Scan for the cell matching the given text and deliver its (X, Y) coordinate at center. 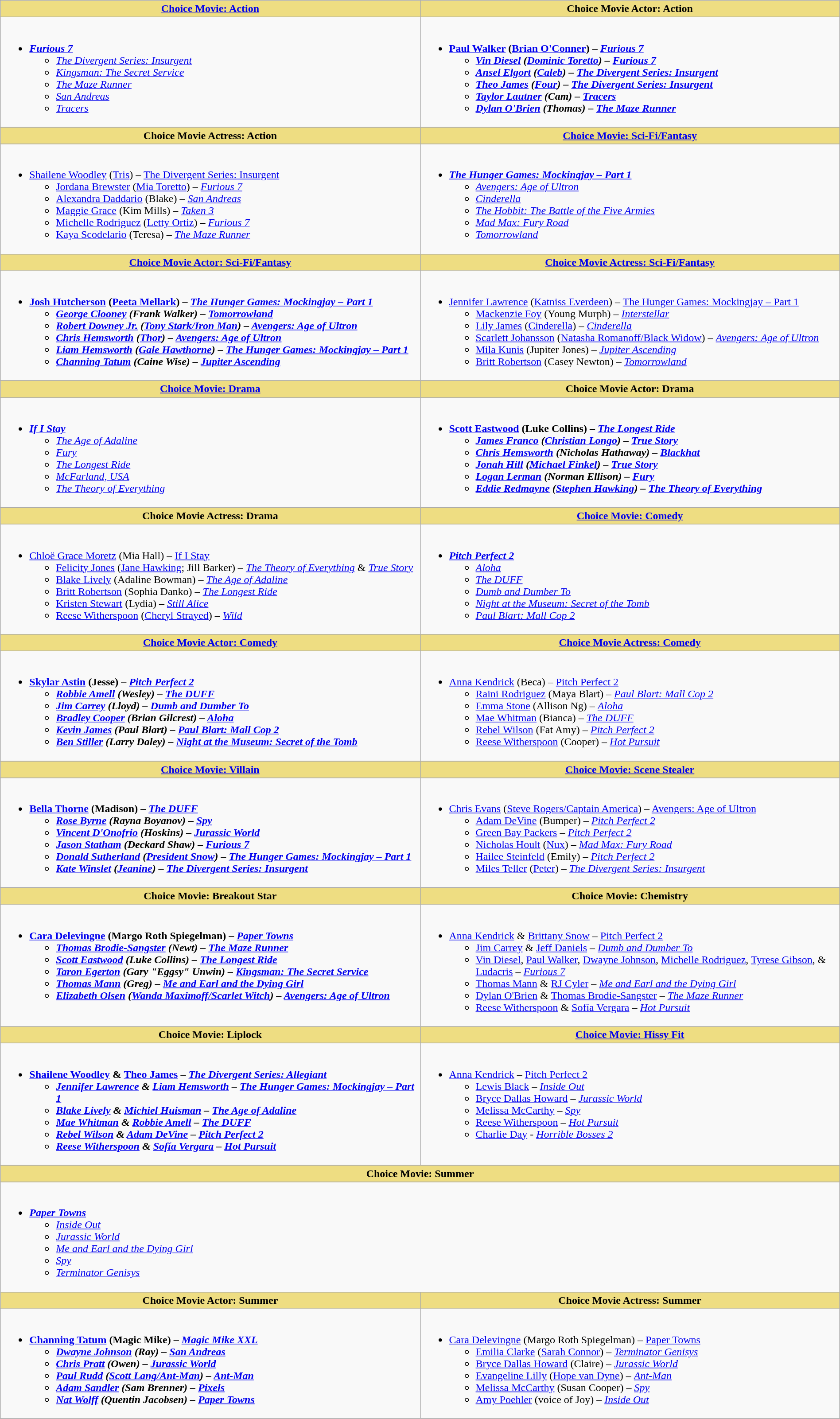
Pitch Perfect 2AlohaThe DUFFDumb and Dumber ToNight at the Museum: Secret of the TombPaul Blart: Mall Cop 2 (630, 579)
Choice Movie: Villain (210, 770)
Choice Movie: Breakout Star (210, 896)
Choice Movie Actor: Comedy (210, 642)
Choice Movie: Sci-Fi/Fantasy (630, 136)
Paper TownsInside OutJurassic WorldMe and Earl and the Dying GirlSpyTerminator Genisys (420, 1237)
Choice Movie: Hissy Fit (630, 1035)
Choice Movie Actress: Sci-Fi/Fantasy (630, 262)
Choice Movie: Action (210, 9)
If I StayThe Age of AdalineFuryThe Longest RideMcFarland, USAThe Theory of Everything (210, 452)
Choice Movie Actress: Comedy (630, 642)
Choice Movie Actor: Action (630, 9)
Choice Movie Actress: Action (210, 136)
The Hunger Games: Mockingjay – Part 1Avengers: Age of UltronCinderellaThe Hobbit: The Battle of the Five ArmiesMad Max: Fury RoadTomorrowland (630, 199)
Choice Movie: Summer (420, 1174)
Choice Movie Actor: Sci-Fi/Fantasy (210, 262)
Furious 7The Divergent Series: InsurgentKingsman: The Secret ServiceThe Maze RunnerSan AndreasTracers (210, 72)
Choice Movie: Chemistry (630, 896)
Choice Movie: Comedy (630, 516)
Choice Movie Actor: Summer (210, 1300)
Choice Movie: Drama (210, 389)
Choice Movie: Scene Stealer (630, 770)
Choice Movie Actor: Drama (630, 389)
Choice Movie: Liplock (210, 1035)
Choice Movie Actress: Drama (210, 516)
Choice Movie Actress: Summer (630, 1300)
